Pinpoint the cell where the given text exists, returning its (x, y) midpoint coordinate. 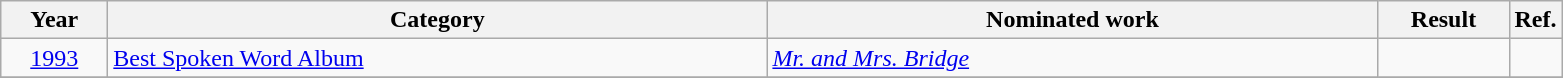
Result (1444, 20)
Category (438, 20)
Year (54, 20)
Ref. (1536, 20)
1993 (54, 58)
Mr. and Mrs. Bridge (1072, 58)
Best Spoken Word Album (438, 58)
Nominated work (1072, 20)
